Extract the [x, y] coordinate from the center of the cell holding the provided text.  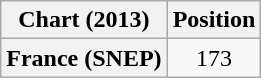
Chart (2013) [84, 20]
Position [214, 20]
France (SNEP) [84, 58]
173 [214, 58]
